Detect which cell encompasses the target text, then output its (X, Y) center coordinate. 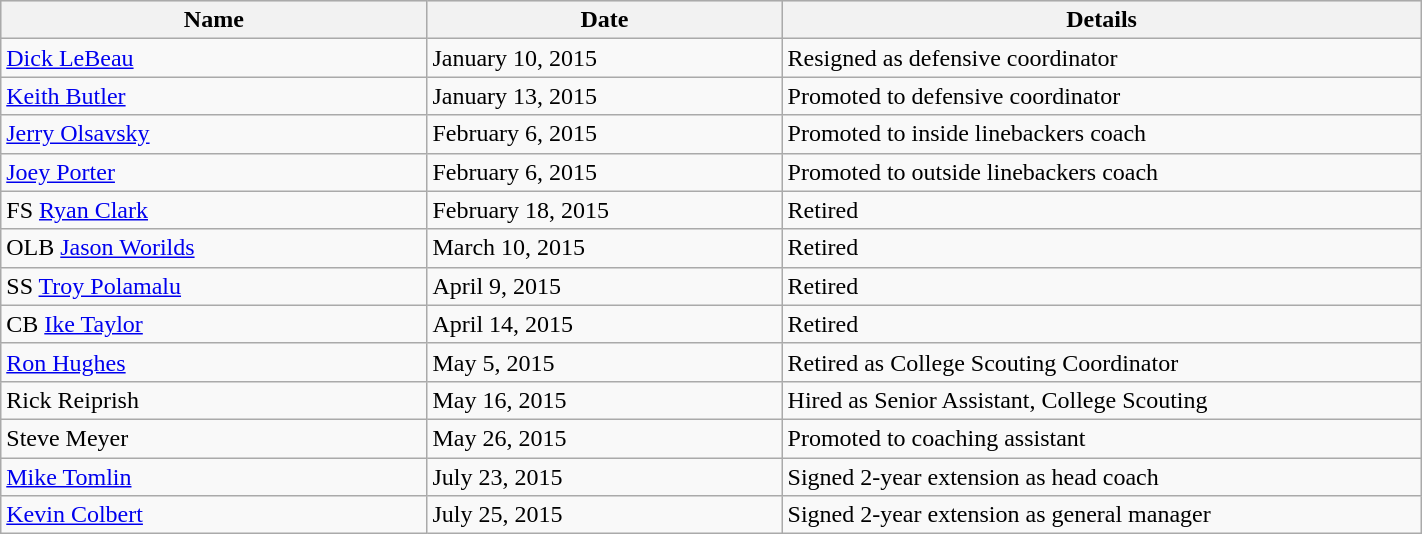
Name (214, 20)
Signed 2-year extension as general manager (1102, 515)
July 23, 2015 (604, 477)
Promoted to outside linebackers coach (1102, 172)
Resigned as defensive coordinator (1102, 58)
SS Troy Polamalu (214, 286)
CB Ike Taylor (214, 324)
March 10, 2015 (604, 248)
January 13, 2015 (604, 96)
Date (604, 20)
Steve Meyer (214, 438)
May 5, 2015 (604, 362)
July 25, 2015 (604, 515)
Promoted to defensive coordinator (1102, 96)
OLB Jason Worilds (214, 248)
February 18, 2015 (604, 210)
Rick Reiprish (214, 400)
Mike Tomlin (214, 477)
Keith Butler (214, 96)
Hired as Senior Assistant, College Scouting (1102, 400)
Kevin Colbert (214, 515)
May 16, 2015 (604, 400)
Jerry Olsavsky (214, 134)
Promoted to inside linebackers coach (1102, 134)
April 9, 2015 (604, 286)
Signed 2-year extension as head coach (1102, 477)
FS Ryan Clark (214, 210)
Details (1102, 20)
Ron Hughes (214, 362)
May 26, 2015 (604, 438)
Dick LeBeau (214, 58)
Promoted to coaching assistant (1102, 438)
January 10, 2015 (604, 58)
Joey Porter (214, 172)
Retired as College Scouting Coordinator (1102, 362)
April 14, 2015 (604, 324)
